Return the [X, Y] coordinate for the center point of the cell that contains the specified text.  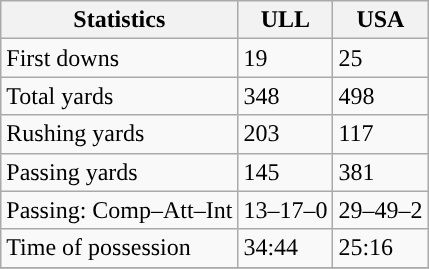
First downs [120, 58]
ULL [286, 20]
381 [380, 172]
Passing yards [120, 172]
25:16 [380, 248]
29–49–2 [380, 210]
498 [380, 96]
Rushing yards [120, 134]
Time of possession [120, 248]
25 [380, 58]
19 [286, 58]
Statistics [120, 20]
145 [286, 172]
348 [286, 96]
34:44 [286, 248]
13–17–0 [286, 210]
117 [380, 134]
Total yards [120, 96]
USA [380, 20]
203 [286, 134]
Passing: Comp–Att–Int [120, 210]
